Search for the cell housing the specified text and yield its (X, Y) center coordinate. 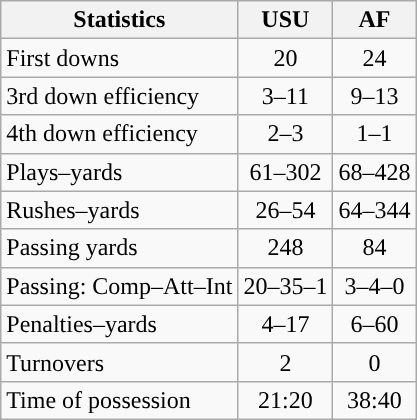
Penalties–yards (120, 324)
38:40 (374, 400)
4–17 (286, 324)
9–13 (374, 96)
24 (374, 58)
6–60 (374, 324)
64–344 (374, 210)
USU (286, 20)
Statistics (120, 20)
AF (374, 20)
First downs (120, 58)
68–428 (374, 172)
Rushes–yards (120, 210)
Turnovers (120, 362)
2 (286, 362)
84 (374, 248)
248 (286, 248)
3rd down efficiency (120, 96)
61–302 (286, 172)
Passing: Comp–Att–Int (120, 286)
2–3 (286, 134)
20–35–1 (286, 286)
Passing yards (120, 248)
Time of possession (120, 400)
21:20 (286, 400)
3–11 (286, 96)
1–1 (374, 134)
Plays–yards (120, 172)
4th down efficiency (120, 134)
26–54 (286, 210)
20 (286, 58)
0 (374, 362)
3–4–0 (374, 286)
